Find where the given text appears and provide that cell's center as [X, Y] coordinate. 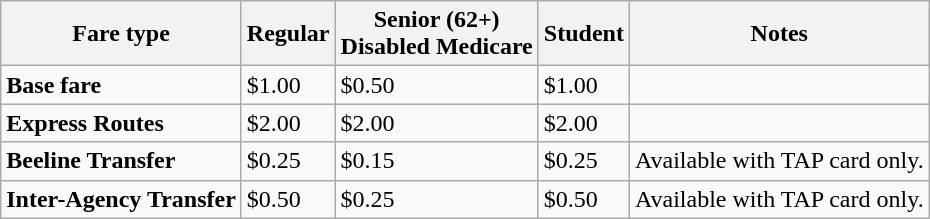
Regular [288, 34]
Senior (62+)Disabled Medicare [436, 34]
Base fare [122, 85]
Inter-Agency Transfer [122, 199]
Fare type [122, 34]
Student [584, 34]
Notes [779, 34]
Express Routes [122, 123]
$0.15 [436, 161]
Beeline Transfer [122, 161]
